Identify which cell holds the provided text, then report its (X, Y) central coordinate. 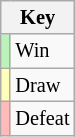
Draw (42, 85)
Win (42, 51)
Key (38, 17)
Defeat (42, 118)
